Capture the cell that displays the provided text and extract its [x, y] central coordinate. 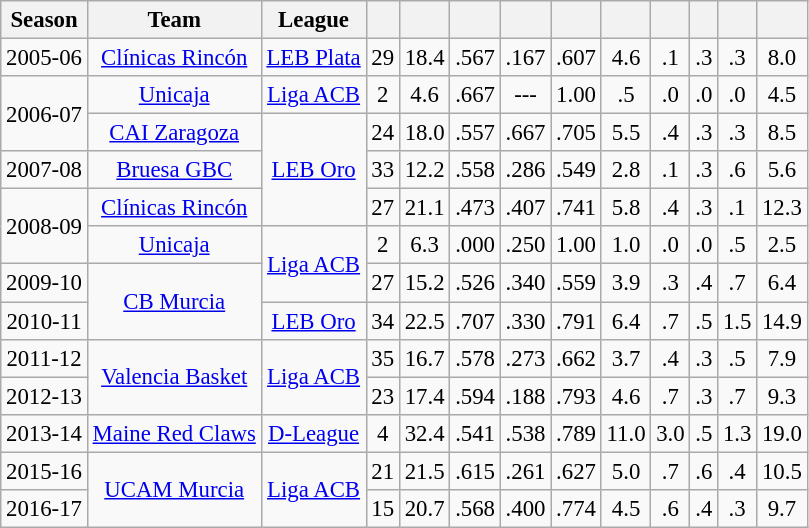
.567 [475, 58]
.607 [576, 58]
D-League [314, 433]
2.5 [782, 245]
2005-06 [44, 58]
.330 [525, 321]
.261 [525, 471]
2006-07 [44, 114]
.627 [576, 471]
.559 [576, 283]
34 [382, 321]
.707 [475, 321]
9.7 [782, 509]
.167 [525, 58]
UCAM Murcia [174, 490]
CB Murcia [174, 302]
2008-09 [44, 226]
.549 [576, 170]
24 [382, 133]
10.5 [782, 471]
18.0 [424, 133]
2012-13 [44, 396]
.340 [525, 283]
.793 [576, 396]
17.4 [424, 396]
3.9 [626, 283]
22.5 [424, 321]
.286 [525, 170]
Maine Red Claws [174, 433]
9.3 [782, 396]
.557 [475, 133]
.594 [475, 396]
.273 [525, 358]
.578 [475, 358]
2016-17 [44, 509]
5.6 [782, 170]
21 [382, 471]
12.2 [424, 170]
2011-12 [44, 358]
1.0 [626, 245]
.407 [525, 208]
.558 [475, 170]
2007-08 [44, 170]
2.8 [626, 170]
11.0 [626, 433]
Season [44, 20]
12.3 [782, 208]
8.5 [782, 133]
.538 [525, 433]
2013-14 [44, 433]
.473 [475, 208]
32.4 [424, 433]
.000 [475, 245]
19.0 [782, 433]
18.4 [424, 58]
8.0 [782, 58]
21.1 [424, 208]
.526 [475, 283]
--- [525, 95]
.568 [475, 509]
16.7 [424, 358]
League [314, 20]
3.7 [626, 358]
4 [382, 433]
2015-16 [44, 471]
23 [382, 396]
15.2 [424, 283]
29 [382, 58]
Bruesa GBC [174, 170]
1.5 [738, 321]
33 [382, 170]
.741 [576, 208]
20.7 [424, 509]
5.5 [626, 133]
CAI Zaragoza [174, 133]
.662 [576, 358]
LEB Plata [314, 58]
.789 [576, 433]
7.9 [782, 358]
2010-11 [44, 321]
6.3 [424, 245]
.250 [525, 245]
5.0 [626, 471]
2009-10 [44, 283]
1.3 [738, 433]
21.5 [424, 471]
.615 [475, 471]
.705 [576, 133]
15 [382, 509]
Valencia Basket [174, 376]
3.0 [670, 433]
.774 [576, 509]
.188 [525, 396]
.541 [475, 433]
5.8 [626, 208]
35 [382, 358]
14.9 [782, 321]
Team [174, 20]
.400 [525, 509]
.791 [576, 321]
